Locate the cell with the specified text and output its [X, Y] center coordinate. 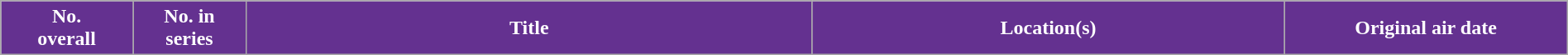
Title [529, 28]
Original air date [1426, 28]
No.overall [67, 28]
No. inseries [190, 28]
Location(s) [1049, 28]
